Provide the (x, y) coordinate of the cell's center where the given text is located.  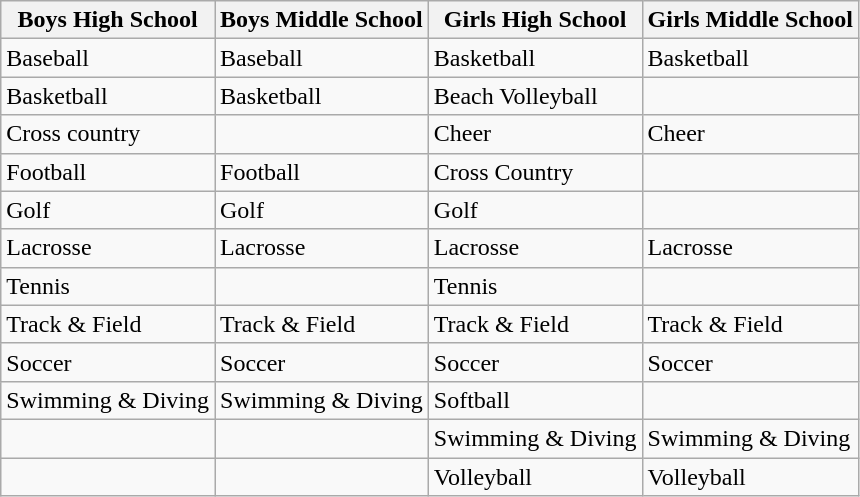
Cross Country (535, 172)
Cross country (108, 134)
Beach Volleyball (535, 96)
Girls High School (535, 20)
Boys High School (108, 20)
Girls Middle School (750, 20)
Boys Middle School (321, 20)
Softball (535, 400)
